Detect which cell encompasses the target text, then output its [x, y] center coordinate. 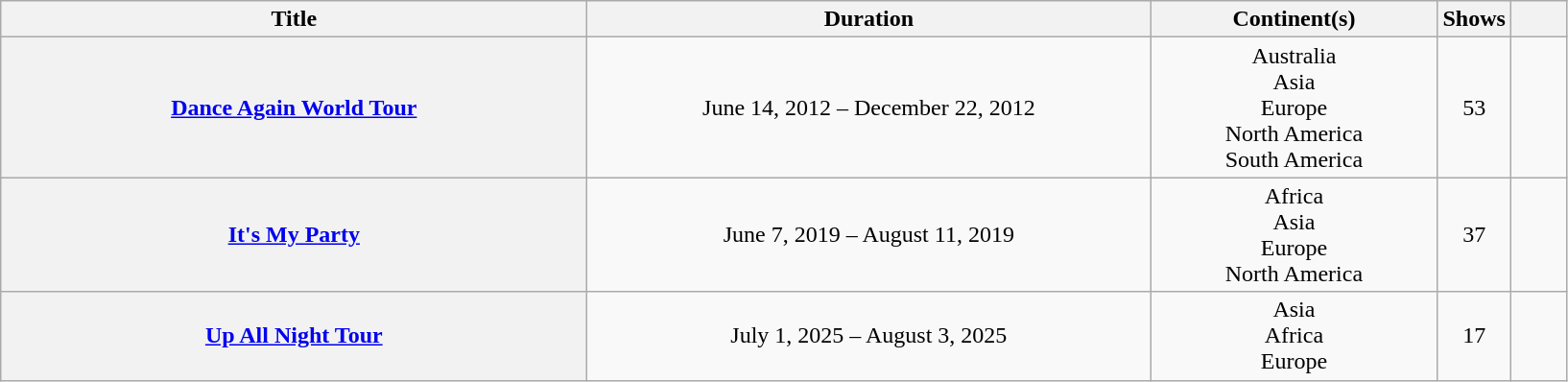
June 7, 2019 – August 11, 2019 [869, 234]
Up All Night Tour [294, 336]
Shows [1474, 19]
AsiaAfricaEurope [1294, 336]
July 1, 2025 – August 3, 2025 [869, 336]
AustraliaAsiaEuropeNorth AmericaSouth America [1294, 107]
June 14, 2012 – December 22, 2012 [869, 107]
17 [1474, 336]
It's My Party [294, 234]
53 [1474, 107]
37 [1474, 234]
Dance Again World Tour [294, 107]
Duration [869, 19]
AfricaAsiaEuropeNorth America [1294, 234]
Continent(s) [1294, 19]
Title [294, 19]
